Scan for the cell matching the given text and deliver its (X, Y) coordinate at center. 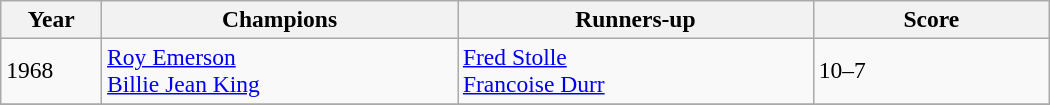
Champions (280, 19)
1968 (52, 70)
10–7 (931, 70)
Score (931, 19)
Runners-up (636, 19)
Roy Emerson Billie Jean King (280, 70)
Year (52, 19)
Fred Stolle Francoise Durr (636, 70)
